Locate the cell with the specified text and output its [x, y] center coordinate. 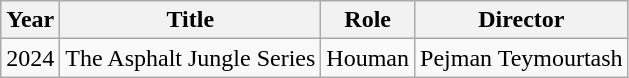
The Asphalt Jungle Series [190, 58]
Role [368, 20]
Director [522, 20]
Houman [368, 58]
Pejman Teymourtash [522, 58]
Title [190, 20]
Year [30, 20]
2024 [30, 58]
